Provide the (X, Y) coordinate of the cell's center where the given text is located.  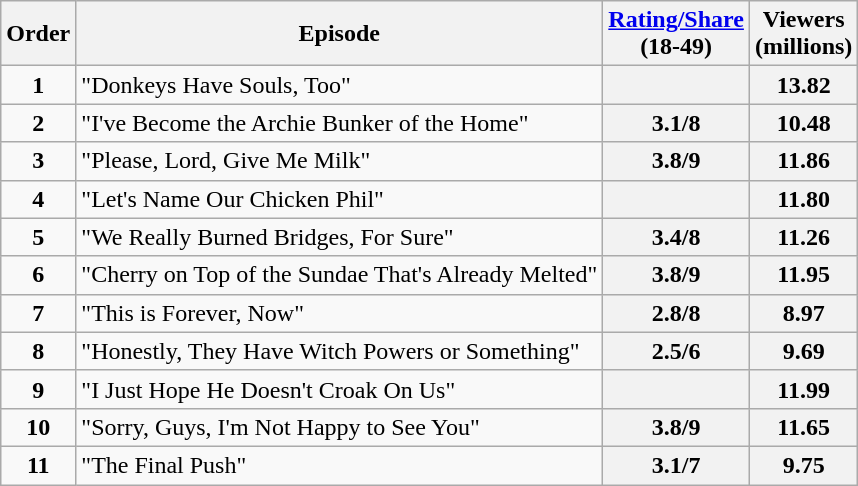
8 (38, 351)
Episode (340, 34)
9.69 (803, 351)
6 (38, 275)
3.1/7 (676, 465)
11.95 (803, 275)
10.48 (803, 123)
5 (38, 237)
"This is Forever, Now" (340, 313)
"Please, Lord, Give Me Milk" (340, 161)
2.8/8 (676, 313)
9.75 (803, 465)
Rating/Share(18-49) (676, 34)
11.65 (803, 427)
3.4/8 (676, 237)
"Let's Name Our Chicken Phil" (340, 199)
"Cherry on Top of the Sundae That's Already Melted" (340, 275)
"Donkeys Have Souls, Too" (340, 85)
1 (38, 85)
10 (38, 427)
8.97 (803, 313)
"I Just Hope He Doesn't Croak On Us" (340, 389)
11 (38, 465)
4 (38, 199)
13.82 (803, 85)
2.5/6 (676, 351)
Order (38, 34)
11.80 (803, 199)
"We Really Burned Bridges, For Sure" (340, 237)
11.26 (803, 237)
3.1/8 (676, 123)
"Sorry, Guys, I'm Not Happy to See You" (340, 427)
3 (38, 161)
9 (38, 389)
11.99 (803, 389)
"The Final Push" (340, 465)
11.86 (803, 161)
Viewers(millions) (803, 34)
2 (38, 123)
7 (38, 313)
"Honestly, They Have Witch Powers or Something" (340, 351)
"I've Become the Archie Bunker of the Home" (340, 123)
